Pinpoint the cell where the given text exists, returning its [X, Y] midpoint coordinate. 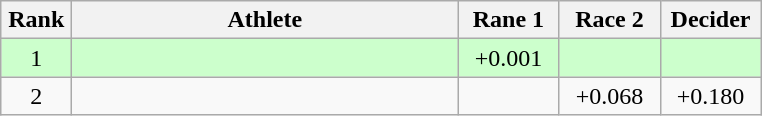
Decider [710, 20]
+0.068 [610, 96]
+0.180 [710, 96]
+0.001 [508, 58]
Athlete [265, 20]
Race 2 [610, 20]
1 [36, 58]
2 [36, 96]
Rane 1 [508, 20]
Rank [36, 20]
